Search for the cell housing the specified text and yield its (x, y) center coordinate. 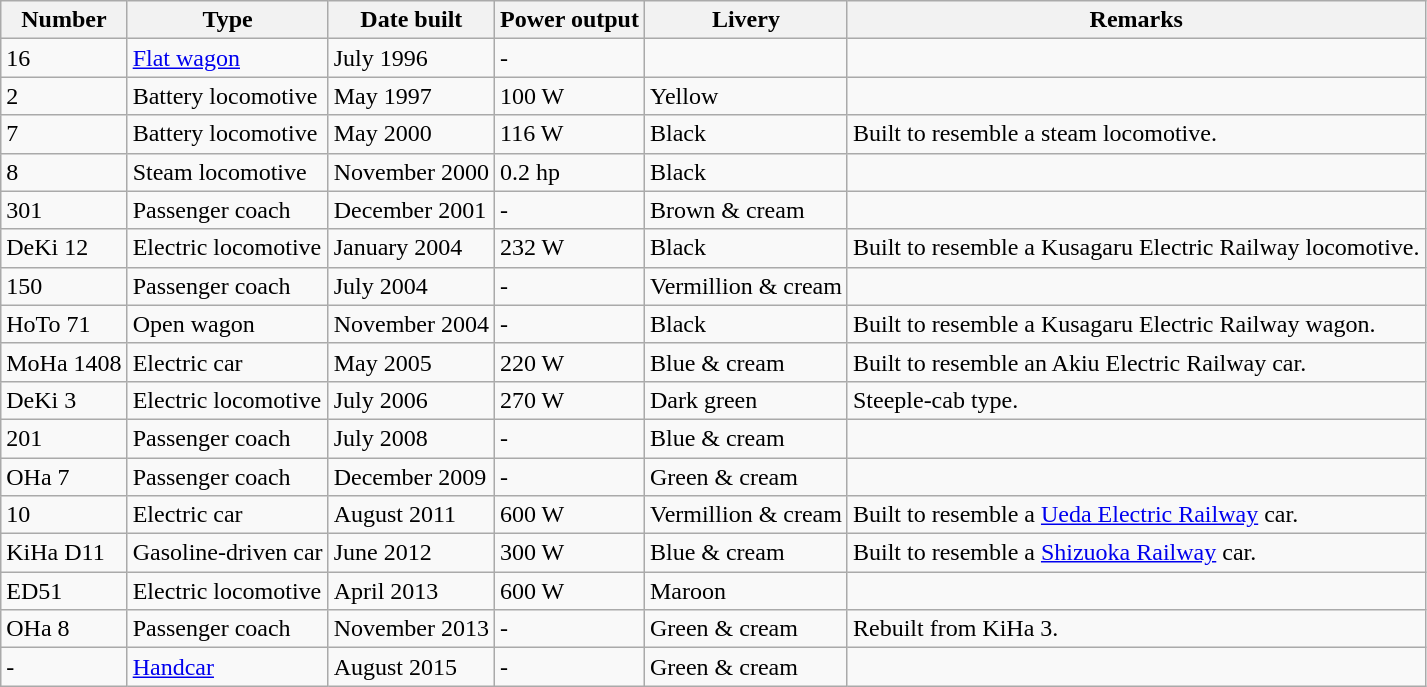
7 (64, 134)
December 2009 (411, 477)
Livery (746, 20)
January 2004 (411, 248)
270 W (569, 400)
Handcar (228, 667)
Built to resemble a Kusagaru Electric Railway locomotive. (1136, 248)
232 W (569, 248)
100 W (569, 96)
KiHa D11 (64, 553)
DeKi 3 (64, 400)
November 2004 (411, 324)
OHa 7 (64, 477)
Rebuilt from KiHa 3. (1136, 629)
Built to resemble an Akiu Electric Railway car. (1136, 362)
Type (228, 20)
Built to resemble a Shizuoka Railway car. (1136, 553)
201 (64, 438)
November 2013 (411, 629)
2 (64, 96)
July 1996 (411, 58)
116 W (569, 134)
10 (64, 515)
May 2000 (411, 134)
MoHa 1408 (64, 362)
July 2004 (411, 286)
Open wagon (228, 324)
Steeple-cab type. (1136, 400)
Steam locomotive (228, 172)
June 2012 (411, 553)
ED51 (64, 591)
Built to resemble a Ueda Electric Railway car. (1136, 515)
150 (64, 286)
December 2001 (411, 210)
OHa 8 (64, 629)
Built to resemble a Kusagaru Electric Railway wagon. (1136, 324)
November 2000 (411, 172)
8 (64, 172)
Maroon (746, 591)
August 2015 (411, 667)
Remarks (1136, 20)
May 2005 (411, 362)
DeKi 12 (64, 248)
Built to resemble a steam locomotive. (1136, 134)
Brown & cream (746, 210)
May 1997 (411, 96)
Gasoline-driven car (228, 553)
Flat wagon (228, 58)
April 2013 (411, 591)
300 W (569, 553)
16 (64, 58)
July 2008 (411, 438)
Power output (569, 20)
Number (64, 20)
220 W (569, 362)
Yellow (746, 96)
301 (64, 210)
Dark green (746, 400)
HoTo 71 (64, 324)
July 2006 (411, 400)
Date built (411, 20)
0.2 hp (569, 172)
August 2011 (411, 515)
